Scan for the cell matching the given text and deliver its (X, Y) coordinate at center. 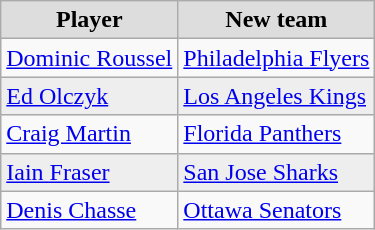
New team (276, 20)
Denis Chasse (90, 210)
Ed Olczyk (90, 96)
Player (90, 20)
Dominic Roussel (90, 58)
Ottawa Senators (276, 210)
San Jose Sharks (276, 172)
Iain Fraser (90, 172)
Philadelphia Flyers (276, 58)
Craig Martin (90, 134)
Los Angeles Kings (276, 96)
Florida Panthers (276, 134)
